Scan for the cell matching the given text and deliver its (X, Y) coordinate at center. 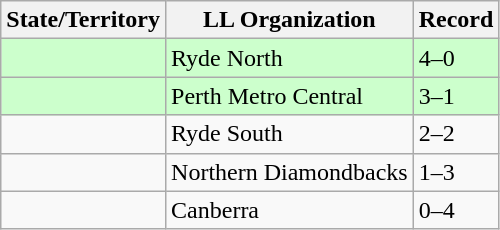
Ryde North (290, 58)
0–4 (456, 210)
Ryde South (290, 134)
4–0 (456, 58)
1–3 (456, 172)
2–2 (456, 134)
3–1 (456, 96)
State/Territory (84, 20)
LL Organization (290, 20)
Canberra (290, 210)
Record (456, 20)
Northern Diamondbacks (290, 172)
Perth Metro Central (290, 96)
